For the text-containing cell, return its midpoint in [X, Y] coordinate format. 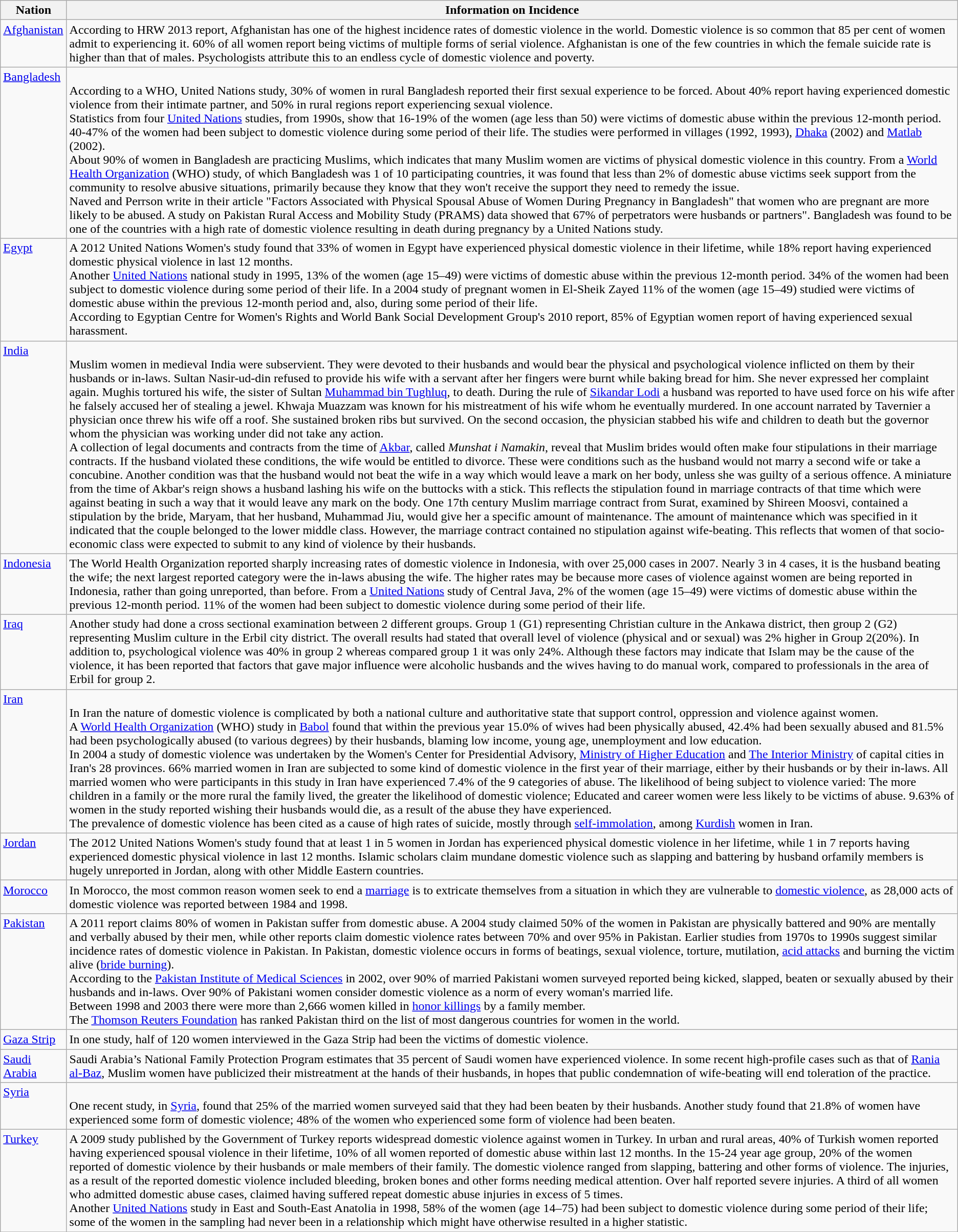
Iran [34, 761]
Indonesia [34, 584]
Morocco [34, 896]
Iraq [34, 652]
Bangladesh [34, 152]
Afghanistan [34, 43]
Syria [34, 1106]
Information on Incidence [512, 10]
Saudi Arabia [34, 1065]
India [34, 447]
Nation [34, 10]
In one study, half of 120 women interviewed in the Gaza Strip had been the victims of domestic violence. [512, 1039]
Egypt [34, 290]
Gaza Strip [34, 1039]
Pakistan [34, 971]
Jordan [34, 856]
Turkey [34, 1181]
